Search for the cell housing the specified text and yield its (X, Y) center coordinate. 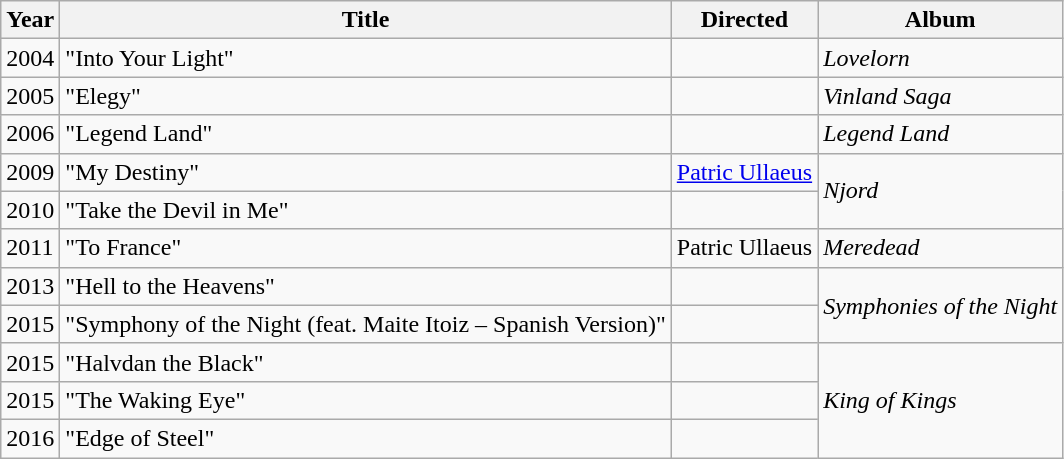
Vinland Saga (940, 96)
Symphonies of the Night (940, 305)
Album (940, 20)
2009 (30, 172)
2013 (30, 286)
2010 (30, 210)
2006 (30, 134)
Njord (940, 191)
"Halvdan the Black" (366, 362)
"Take the Devil in Me" (366, 210)
2011 (30, 248)
Lovelorn (940, 58)
"The Waking Eye" (366, 400)
"Into Your Light" (366, 58)
"Symphony of the Night (feat. Maite Itoiz – Spanish Version)" (366, 324)
Year (30, 20)
"To France" (366, 248)
"Hell to the Heavens" (366, 286)
2005 (30, 96)
"Edge of Steel" (366, 438)
2016 (30, 438)
2004 (30, 58)
"Legend Land" (366, 134)
"My Destiny" (366, 172)
Title (366, 20)
"Elegy" (366, 96)
Directed (744, 20)
King of Kings (940, 400)
Meredead (940, 248)
Legend Land (940, 134)
